For the text-containing cell, return its midpoint in (X, Y) coordinate format. 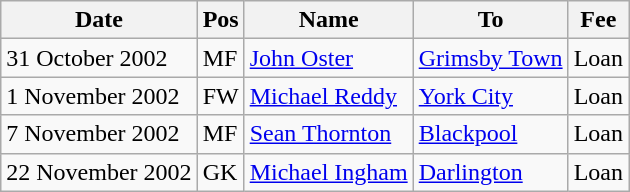
To (490, 20)
31 October 2002 (99, 58)
22 November 2002 (99, 172)
GK (220, 172)
Michael Reddy (328, 96)
FW (220, 96)
York City (490, 96)
Darlington (490, 172)
Grimsby Town (490, 58)
Sean Thornton (328, 134)
1 November 2002 (99, 96)
7 November 2002 (99, 134)
Date (99, 20)
Michael Ingham (328, 172)
Blackpool (490, 134)
John Oster (328, 58)
Name (328, 20)
Fee (598, 20)
Pos (220, 20)
